Output the (X, Y) coordinate of the center of the cell containing the given text.  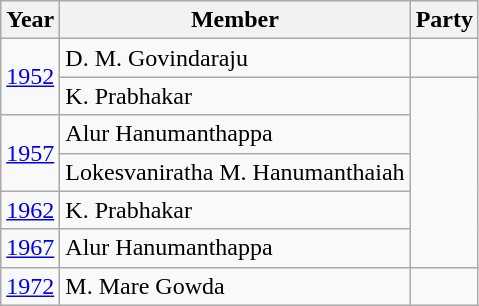
1952 (30, 77)
M. Mare Gowda (235, 286)
Member (235, 20)
Party (444, 20)
Year (30, 20)
Lokesvaniratha M. Hanumanthaiah (235, 172)
1957 (30, 153)
1962 (30, 210)
1967 (30, 248)
1972 (30, 286)
D. M. Govindaraju (235, 58)
